Find where the given text appears and provide that cell's center as [x, y] coordinate. 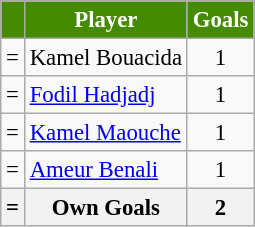
Own Goals [106, 208]
Kamel Bouacida [106, 58]
Ameur Benali [106, 170]
Kamel Maouche [106, 133]
Player [106, 20]
Goals [220, 20]
2 [220, 208]
Fodil Hadjadj [106, 95]
